Pinpoint the cell where the given text exists, returning its (x, y) midpoint coordinate. 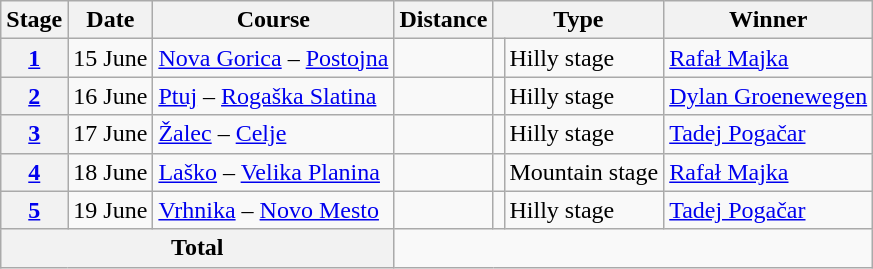
Nova Gorica – Postojna (274, 58)
Stage (34, 20)
Date (110, 20)
Žalec – Celje (274, 134)
5 (34, 210)
Distance (444, 20)
16 June (110, 96)
19 June (110, 210)
Dylan Groenewegen (768, 96)
2 (34, 96)
15 June (110, 58)
1 (34, 58)
17 June (110, 134)
Total (198, 248)
Course (274, 20)
Winner (768, 20)
4 (34, 172)
Ptuj – Rogaška Slatina (274, 96)
Vrhnika – Novo Mesto (274, 210)
18 June (110, 172)
Mountain stage (584, 172)
Type (578, 20)
3 (34, 134)
Laško – Velika Planina (274, 172)
